For the text-containing cell, return its midpoint in (x, y) coordinate format. 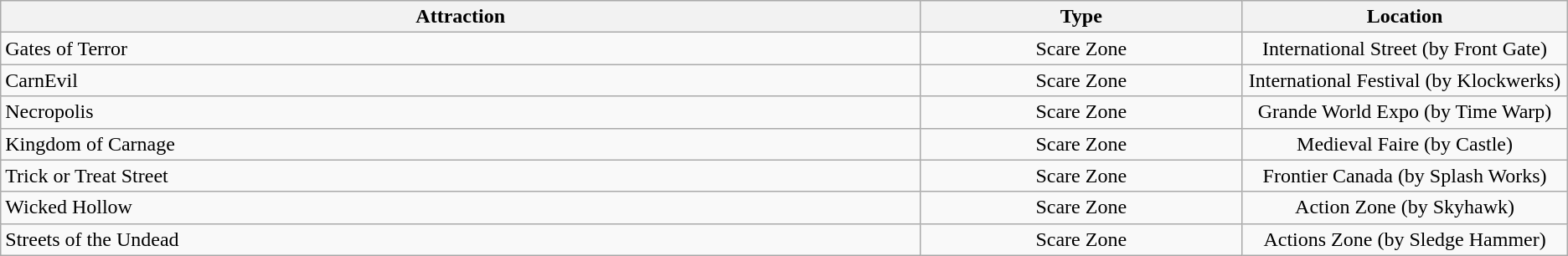
Location (1405, 17)
Attraction (461, 17)
International Festival (by Klockwerks) (1405, 80)
Medieval Faire (by Castle) (1405, 144)
Streets of the Undead (461, 239)
Actions Zone (by Sledge Hammer) (1405, 239)
Trick or Treat Street (461, 176)
International Street (by Front Gate) (1405, 49)
Necropolis (461, 112)
Type (1081, 17)
Action Zone (by Skyhawk) (1405, 207)
Frontier Canada (by Splash Works) (1405, 176)
Kingdom of Carnage (461, 144)
CarnEvil (461, 80)
Gates of Terror (461, 49)
Grande World Expo (by Time Warp) (1405, 112)
Wicked Hollow (461, 207)
